Return [x, y] of the center of cell containing provided text 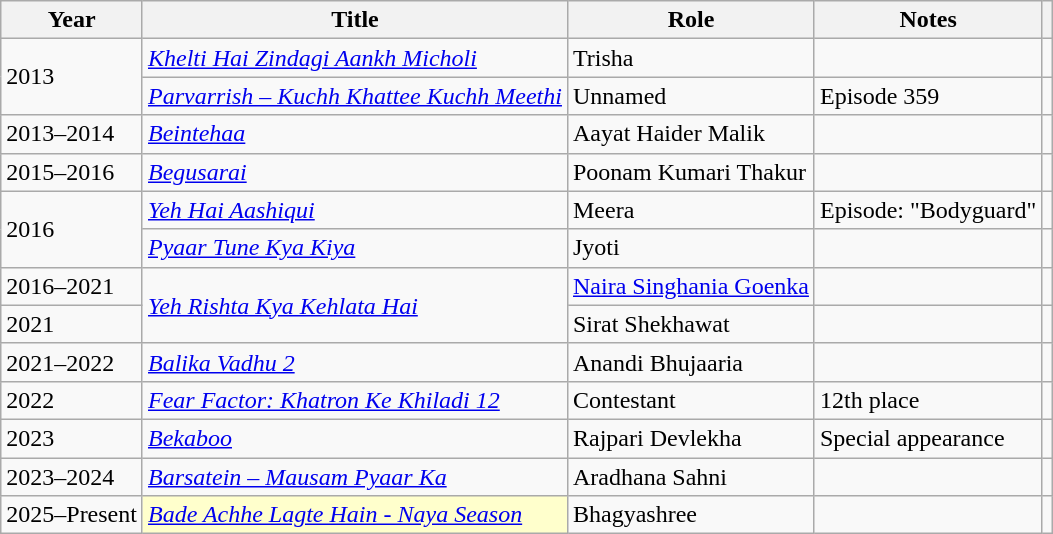
Anandi Bhujaaria [690, 362]
Sirat Shekhawat [690, 324]
2013 [72, 77]
Jyoti [690, 248]
Episode: "Bodyguard" [928, 210]
2015–2016 [72, 172]
Pyaar Tune Kya Kiya [354, 248]
Episode 359 [928, 96]
Trisha [690, 58]
Special appearance [928, 438]
Notes [928, 20]
2021 [72, 324]
Contestant [690, 400]
Begusarai [354, 172]
2016–2021 [72, 286]
Role [690, 20]
2016 [72, 229]
2023 [72, 438]
Barsatein – Mausam Pyaar Ka [354, 477]
Unnamed [690, 96]
Khelti Hai Zindagi Aankh Micholi [354, 58]
Bekaboo [354, 438]
12th place [928, 400]
2022 [72, 400]
Meera [690, 210]
Naira Singhania Goenka [690, 286]
2025–Present [72, 515]
2023–2024 [72, 477]
Bade Achhe Lagte Hain - Naya Season [354, 515]
Yeh Hai Aashiqui [354, 210]
Year [72, 20]
Yeh Rishta Kya Kehlata Hai [354, 305]
Aayat Haider Malik [690, 134]
2021–2022 [72, 362]
Title [354, 20]
Parvarrish – Kuchh Khattee Kuchh Meethi [354, 96]
Poonam Kumari Thakur [690, 172]
Aradhana Sahni [690, 477]
2013–2014 [72, 134]
Fear Factor: Khatron Ke Khiladi 12 [354, 400]
Bhagyashree [690, 515]
Beintehaa [354, 134]
Rajpari Devlekha [690, 438]
Balika Vadhu 2 [354, 362]
